Extract the [x, y] coordinate from the center of the cell holding the provided text.  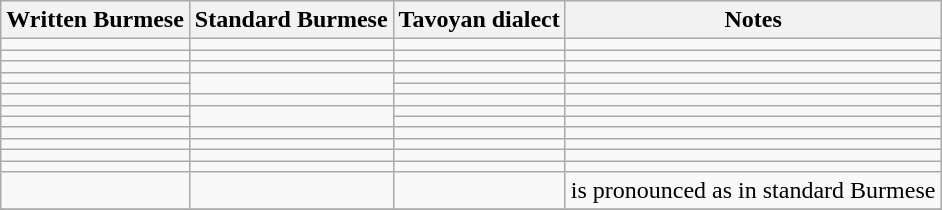
Standard Burmese [291, 20]
is pronounced as in standard Burmese [753, 191]
Tavoyan dialect [479, 20]
Written Burmese [96, 20]
Notes [753, 20]
